Return [X, Y] of the center of cell containing provided text 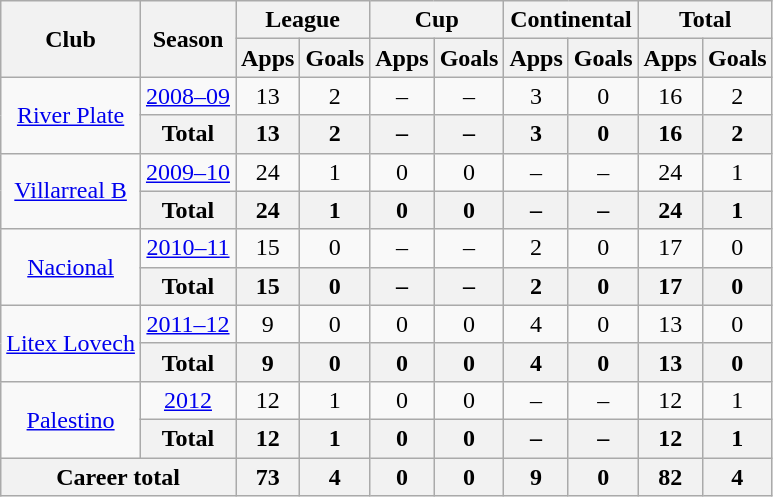
River Plate [71, 115]
Villarreal B [71, 191]
Season [188, 39]
2012 [188, 400]
2011–12 [188, 324]
2009–10 [188, 172]
Litex Lovech [71, 343]
Nacional [71, 267]
League [303, 20]
2010–11 [188, 248]
Club [71, 39]
2008–09 [188, 96]
Continental [571, 20]
Career total [118, 477]
Palestino [71, 419]
Cup [437, 20]
82 [670, 477]
73 [268, 477]
